Extract the [x, y] coordinate from the center of the cell holding the provided text.  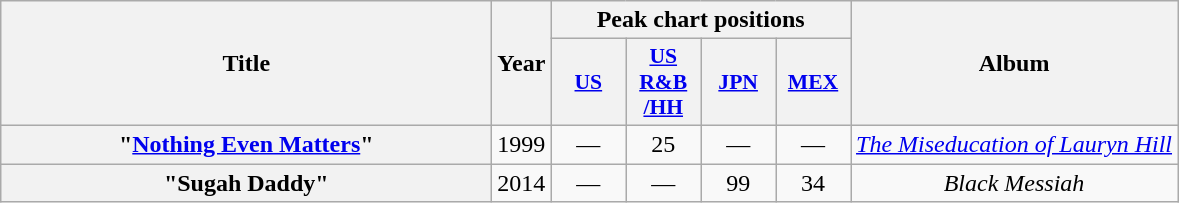
"Sugah Daddy" [246, 183]
US [588, 82]
99 [738, 183]
2014 [522, 183]
"Nothing Even Matters" [246, 144]
Year [522, 64]
1999 [522, 144]
MEX [814, 82]
JPN [738, 82]
The Miseducation of Lauryn Hill [1014, 144]
34 [814, 183]
USR&B/HH [664, 82]
25 [664, 144]
Title [246, 64]
Album [1014, 64]
Black Messiah [1014, 183]
Peak chart positions [701, 20]
